Locate the cell with the specified text and output its (X, Y) center coordinate. 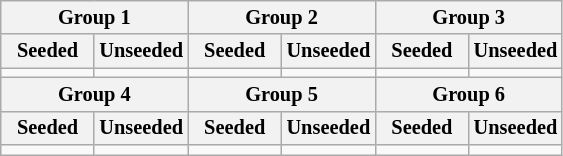
Group 4 (94, 94)
Group 6 (468, 94)
Group 5 (282, 94)
Group 2 (282, 17)
Group 1 (94, 17)
Group 3 (468, 17)
